Output the [x, y] coordinate of the center of the cell containing the given text.  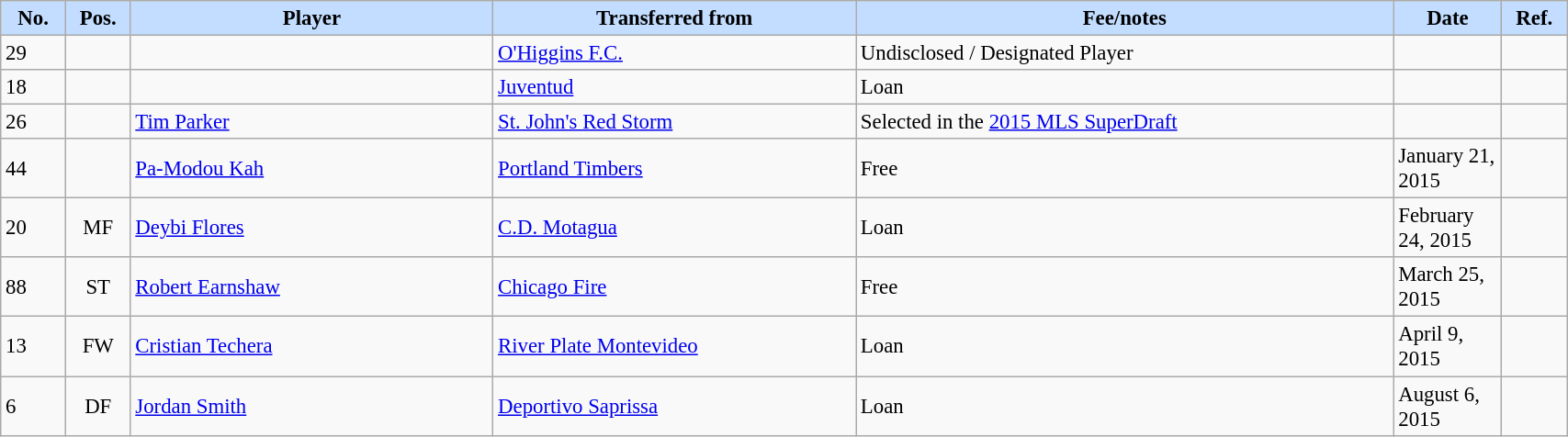
13 [33, 347]
Deybi Flores [312, 228]
29 [33, 53]
88 [33, 286]
Chicago Fire [674, 286]
O'Higgins F.C. [674, 53]
DF [97, 406]
River Plate Montevideo [674, 347]
Selected in the 2015 MLS SuperDraft [1124, 122]
Robert Earnshaw [312, 286]
Deportivo Saprissa [674, 406]
Ref. [1534, 18]
Undisclosed / Designated Player [1124, 53]
Tim Parker [312, 122]
20 [33, 228]
Juventud [674, 87]
No. [33, 18]
Pa-Modou Kah [312, 169]
18 [33, 87]
Fee/notes [1124, 18]
MF [97, 228]
Player [312, 18]
C.D. Motagua [674, 228]
Date [1448, 18]
ST [97, 286]
St. John's Red Storm [674, 122]
Jordan Smith [312, 406]
44 [33, 169]
April 9, 2015 [1448, 347]
March 25, 2015 [1448, 286]
FW [97, 347]
6 [33, 406]
Portland Timbers [674, 169]
26 [33, 122]
August 6, 2015 [1448, 406]
Transferred from [674, 18]
January 21, 2015 [1448, 169]
February 24, 2015 [1448, 228]
Pos. [97, 18]
Cristian Techera [312, 347]
